Detect which cell encompasses the target text, then output its (x, y) center coordinate. 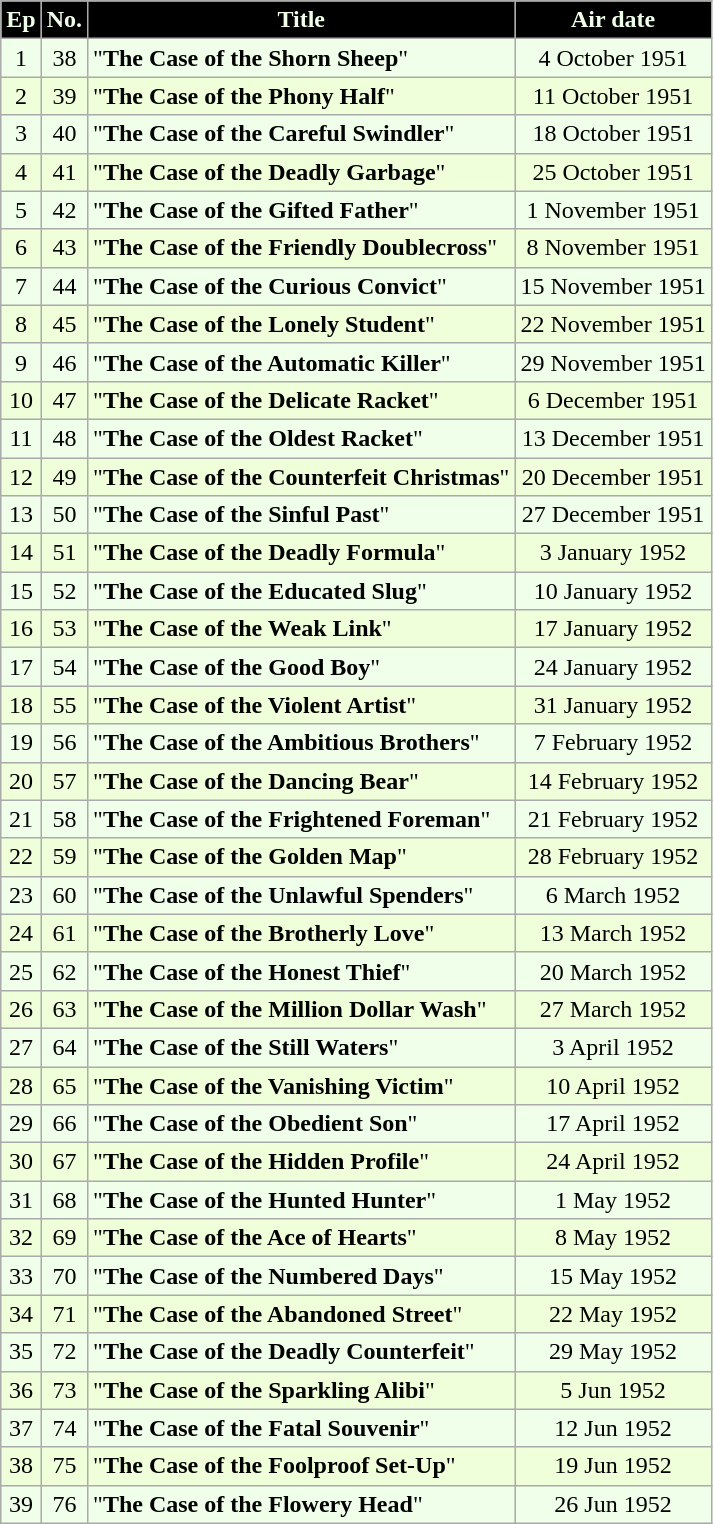
"The Case of the Brotherly Love" (302, 933)
60 (64, 895)
"The Case of the Hunted Hunter" (302, 1200)
10 April 1952 (613, 1085)
20 (21, 781)
"The Case of the Lonely Student" (302, 324)
30 (21, 1162)
14 February 1952 (613, 781)
61 (64, 933)
74 (64, 1428)
57 (64, 781)
"The Case of the Still Waters" (302, 1047)
47 (64, 400)
65 (64, 1085)
"The Case of the Phony Half" (302, 96)
58 (64, 819)
No. (64, 20)
66 (64, 1124)
24 (21, 933)
"The Case of the Hidden Profile" (302, 1162)
51 (64, 553)
15 May 1952 (613, 1276)
14 (21, 553)
"The Case of the Sparkling Alibi" (302, 1390)
"The Case of the Vanishing Victim" (302, 1085)
"The Case of the Fatal Souvenir" (302, 1428)
73 (64, 1390)
18 (21, 705)
27 December 1951 (613, 515)
"The Case of the Good Boy" (302, 667)
34 (21, 1314)
64 (64, 1047)
"The Case of the Million Dollar Wash" (302, 1009)
68 (64, 1200)
6 December 1951 (613, 400)
7 (21, 286)
53 (64, 629)
4 (21, 172)
7 February 1952 (613, 743)
24 January 1952 (613, 667)
22 November 1951 (613, 324)
Ep (21, 20)
26 (21, 1009)
"The Case of the Educated Slug" (302, 591)
63 (64, 1009)
25 (21, 971)
10 January 1952 (613, 591)
71 (64, 1314)
76 (64, 1504)
"The Case of the Shorn Sheep" (302, 58)
37 (21, 1428)
12 (21, 477)
19 Jun 1952 (613, 1466)
40 (64, 134)
54 (64, 667)
20 March 1952 (613, 971)
"The Case of the Golden Map" (302, 857)
56 (64, 743)
"The Case of the Abandoned Street" (302, 1314)
"The Case of the Deadly Garbage" (302, 172)
8 November 1951 (613, 248)
3 (21, 134)
31 (21, 1200)
"The Case of the Careful Swindler" (302, 134)
5 Jun 1952 (613, 1390)
21 (21, 819)
69 (64, 1238)
"The Case of the Counterfeit Christmas" (302, 477)
"The Case of the Unlawful Spenders" (302, 895)
33 (21, 1276)
22 (21, 857)
10 (21, 400)
"The Case of the Sinful Past" (302, 515)
"The Case of the Delicate Racket" (302, 400)
22 May 1952 (613, 1314)
11 October 1951 (613, 96)
48 (64, 438)
"The Case of the Honest Thief" (302, 971)
27 March 1952 (613, 1009)
"The Case of the Friendly Doublecross" (302, 248)
13 March 1952 (613, 933)
"The Case of the Weak Link" (302, 629)
31 January 1952 (613, 705)
12 Jun 1952 (613, 1428)
75 (64, 1466)
"The Case of the Curious Convict" (302, 286)
52 (64, 591)
55 (64, 705)
35 (21, 1352)
17 April 1952 (613, 1124)
8 May 1952 (613, 1238)
46 (64, 362)
28 February 1952 (613, 857)
49 (64, 477)
41 (64, 172)
13 (21, 515)
5 (21, 210)
23 (21, 895)
70 (64, 1276)
"The Case of the Ambitious Brothers" (302, 743)
28 (21, 1085)
6 (21, 248)
3 April 1952 (613, 1047)
9 (21, 362)
32 (21, 1238)
Air date (613, 20)
3 January 1952 (613, 553)
"The Case of the Foolproof Set-Up" (302, 1466)
2 (21, 96)
21 February 1952 (613, 819)
"The Case of the Deadly Counterfeit" (302, 1352)
19 (21, 743)
"The Case of the Flowery Head" (302, 1504)
1 (21, 58)
16 (21, 629)
13 December 1951 (613, 438)
43 (64, 248)
4 October 1951 (613, 58)
"The Case of the Frightened Foreman" (302, 819)
42 (64, 210)
15 November 1951 (613, 286)
"The Case of the Gifted Father" (302, 210)
"The Case of the Violent Artist" (302, 705)
24 April 1952 (613, 1162)
17 January 1952 (613, 629)
17 (21, 667)
27 (21, 1047)
"The Case of the Ace of Hearts" (302, 1238)
26 Jun 1952 (613, 1504)
50 (64, 515)
44 (64, 286)
"The Case of the Automatic Killer" (302, 362)
36 (21, 1390)
6 March 1952 (613, 895)
62 (64, 971)
1 May 1952 (613, 1200)
59 (64, 857)
"The Case of the Numbered Days" (302, 1276)
8 (21, 324)
45 (64, 324)
"The Case of the Deadly Formula" (302, 553)
1 November 1951 (613, 210)
25 October 1951 (613, 172)
29 (21, 1124)
72 (64, 1352)
15 (21, 591)
20 December 1951 (613, 477)
29 May 1952 (613, 1352)
Title (302, 20)
"The Case of the Obedient Son" (302, 1124)
11 (21, 438)
18 October 1951 (613, 134)
"The Case of the Oldest Racket" (302, 438)
29 November 1951 (613, 362)
"The Case of the Dancing Bear" (302, 781)
67 (64, 1162)
